Determine the [x, y] coordinate at the center of the cell enclosing the given text.  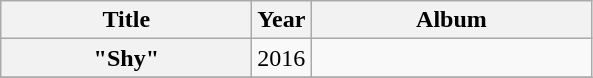
2016 [282, 58]
"Shy" [126, 58]
Title [126, 20]
Year [282, 20]
Album [452, 20]
